Detect which cell encompasses the target text, then output its (x, y) center coordinate. 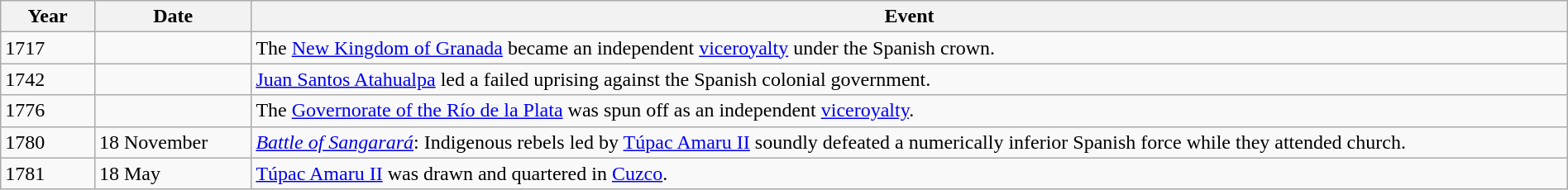
Túpac Amaru II was drawn and quartered in Cuzco. (910, 173)
1780 (48, 142)
Date (172, 17)
The New Kingdom of Granada became an independent viceroyalty under the Spanish crown. (910, 48)
18 May (172, 173)
The Governorate of the Río de la Plata was spun off as an independent viceroyalty. (910, 111)
1742 (48, 79)
1717 (48, 48)
Event (910, 17)
Battle of Sangarará: Indigenous rebels led by Túpac Amaru II soundly defeated a numerically inferior Spanish force while they attended church. (910, 142)
1776 (48, 111)
Juan Santos Atahualpa led a failed uprising against the Spanish colonial government. (910, 79)
1781 (48, 173)
18 November (172, 142)
Year (48, 17)
